For the text-containing cell, return its midpoint in (X, Y) coordinate format. 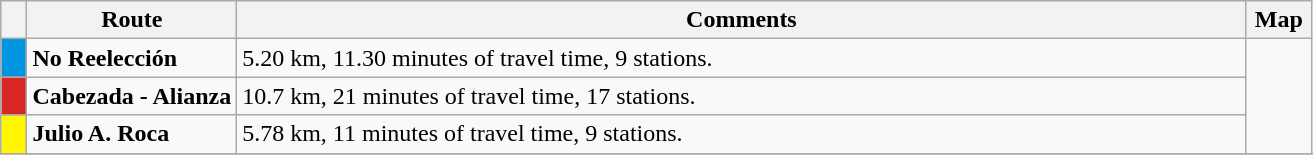
5.20 km, 11.30 minutes of travel time, 9 stations. (742, 58)
5.78 km, 11 minutes of travel time, 9 stations. (742, 134)
Cabezada - Alianza (132, 96)
Map (1279, 20)
Comments (742, 20)
Route (132, 20)
Julio A. Roca (132, 134)
No Reelección (132, 58)
10.7 km, 21 minutes of travel time, 17 stations. (742, 96)
